Search for the cell housing the specified text and yield its (X, Y) center coordinate. 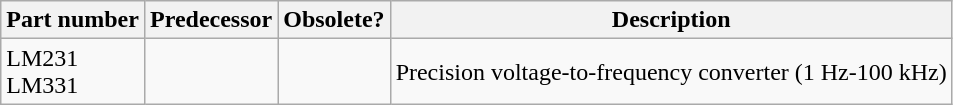
LM231LM331 (73, 72)
Part number (73, 20)
Precision voltage-to-frequency converter (1 Hz-100 kHz) (671, 72)
Description (671, 20)
Obsolete? (334, 20)
Predecessor (210, 20)
